Scan for the cell matching the given text and deliver its (X, Y) coordinate at center. 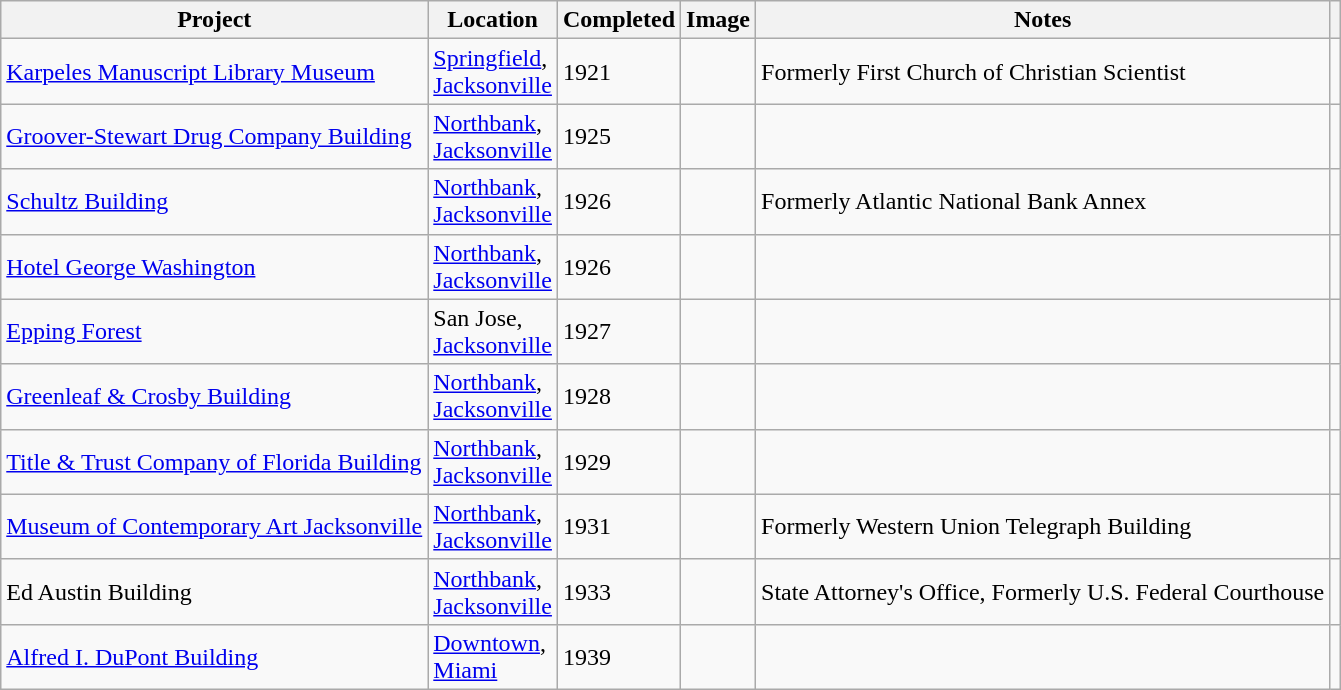
Greenleaf & Crosby Building (214, 396)
Epping Forest (214, 332)
Image (718, 20)
1921 (618, 72)
Formerly Western Union Telegraph Building (1043, 526)
1933 (618, 592)
Groover-Stewart Drug Company Building (214, 136)
Completed (618, 20)
Springfield,Jacksonville (493, 72)
1931 (618, 526)
1939 (618, 656)
Notes (1043, 20)
Location (493, 20)
Schultz Building (214, 202)
Formerly Atlantic National Bank Annex (1043, 202)
Project (214, 20)
Formerly First Church of Christian Scientist (1043, 72)
1925 (618, 136)
1928 (618, 396)
1927 (618, 332)
Ed Austin Building (214, 592)
1929 (618, 462)
Hotel George Washington (214, 266)
Karpeles Manuscript Library Museum (214, 72)
State Attorney's Office, Formerly U.S. Federal Courthouse (1043, 592)
Alfred I. DuPont Building (214, 656)
Downtown,Miami (493, 656)
San Jose,Jacksonville (493, 332)
Title & Trust Company of Florida Building (214, 462)
Museum of Contemporary Art Jacksonville (214, 526)
